Scan for the cell matching the given text and deliver its [x, y] coordinate at center. 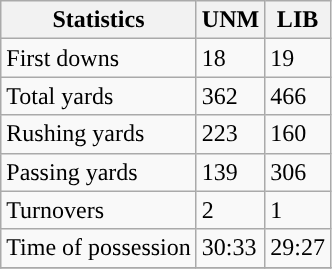
2 [230, 210]
160 [298, 134]
362 [230, 96]
139 [230, 172]
LIB [298, 20]
29:27 [298, 248]
30:33 [230, 248]
18 [230, 58]
Rushing yards [99, 134]
Time of possession [99, 248]
First downs [99, 58]
223 [230, 134]
Statistics [99, 20]
1 [298, 210]
466 [298, 96]
Total yards [99, 96]
306 [298, 172]
Passing yards [99, 172]
19 [298, 58]
UNM [230, 20]
Turnovers [99, 210]
